Return the (x, y) coordinate for the center point of the cell that contains the specified text.  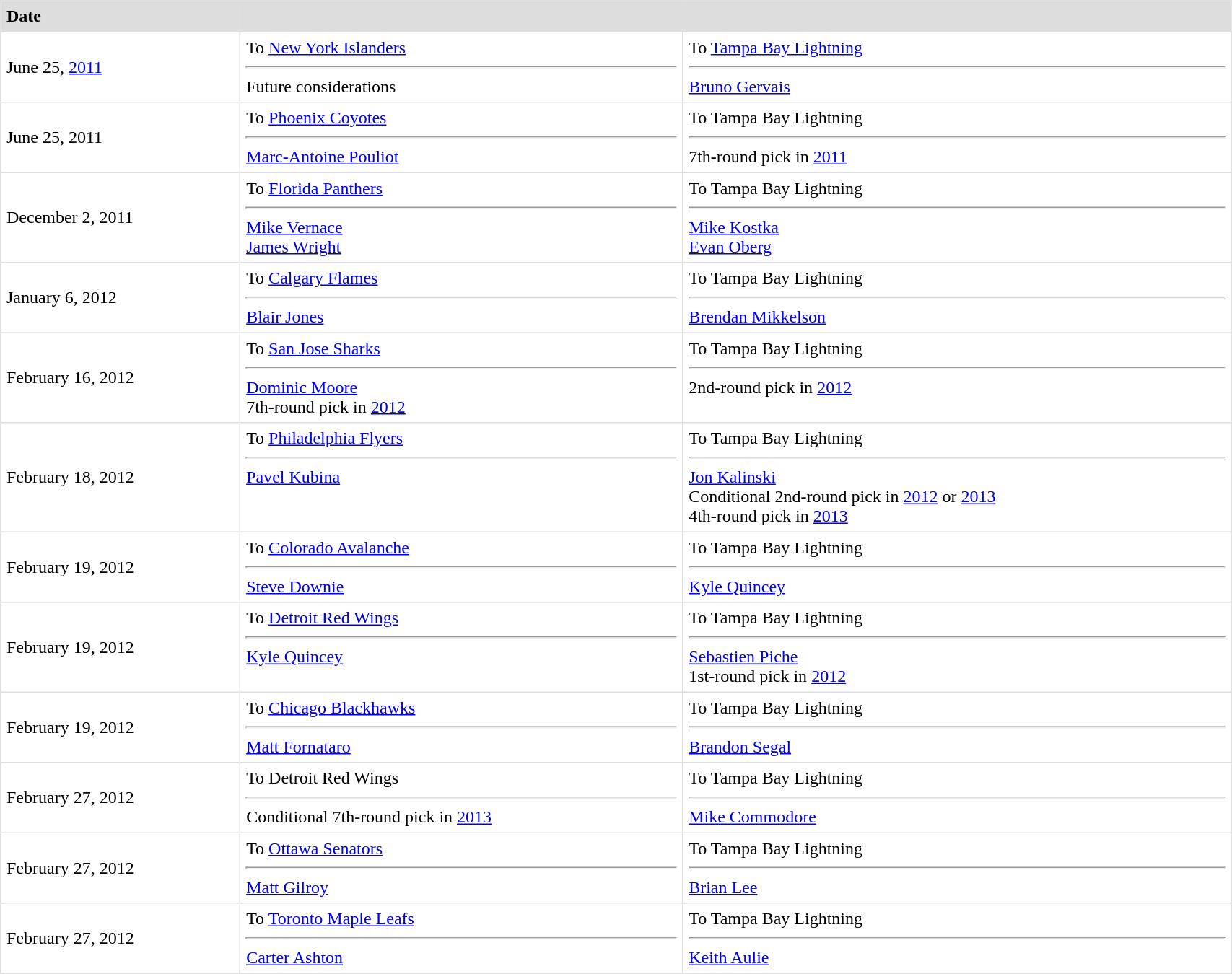
To San Jose Sharks Dominic Moore7th-round pick in 2012 (462, 377)
Date (121, 17)
To Tampa Bay Lightning Brandon Segal (957, 727)
To Tampa Bay Lightning Keith Aulie (957, 939)
February 18, 2012 (121, 478)
To Chicago Blackhawks Matt Fornataro (462, 727)
February 16, 2012 (121, 377)
To Tampa Bay Lightning Sebastien Piche1st-round pick in 2012 (957, 647)
To Tampa Bay Lightning Mike KostkaEvan Oberg (957, 217)
To Tampa Bay Lightning Mike Commodore (957, 798)
To Phoenix Coyotes Marc-Antoine Pouliot (462, 138)
To Tampa Bay Lightning Jon KalinskiConditional 2nd-round pick in 2012 or 20134th-round pick in 2013 (957, 478)
To Tampa Bay Lightning Kyle Quincey (957, 567)
To Colorado Avalanche Steve Downie (462, 567)
January 6, 2012 (121, 298)
To Tampa Bay Lightning Brendan Mikkelson (957, 298)
To Calgary Flames Blair Jones (462, 298)
To Philadelphia Flyers Pavel Kubina (462, 478)
To Tampa Bay Lightning Brian Lee (957, 868)
To New York Islanders Future considerations (462, 67)
To Tampa Bay Lightning Bruno Gervais (957, 67)
To Detroit Red Wings Kyle Quincey (462, 647)
December 2, 2011 (121, 217)
To Tampa Bay Lightning 7th-round pick in 2011 (957, 138)
To Florida Panthers Mike VernaceJames Wright (462, 217)
To Ottawa Senators Matt Gilroy (462, 868)
To Toronto Maple Leafs Carter Ashton (462, 939)
To Tampa Bay Lightning 2nd-round pick in 2012 (957, 377)
To Detroit Red Wings Conditional 7th-round pick in 2013 (462, 798)
